Identify which cell holds the provided text, then report its [X, Y] central coordinate. 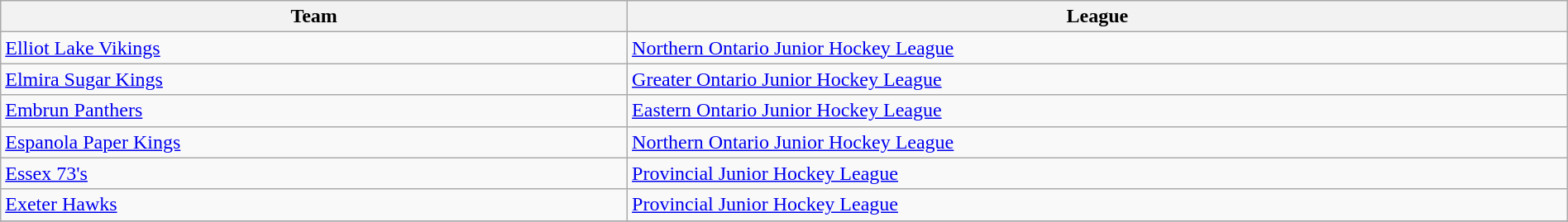
Espanola Paper Kings [314, 142]
Elmira Sugar Kings [314, 79]
League [1098, 17]
Greater Ontario Junior Hockey League [1098, 79]
Exeter Hawks [314, 205]
Elliot Lake Vikings [314, 48]
Eastern Ontario Junior Hockey League [1098, 111]
Essex 73's [314, 173]
Embrun Panthers [314, 111]
Team [314, 17]
